Locate the cell with the specified text and output its (x, y) center coordinate. 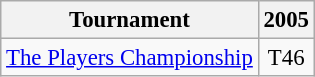
Tournament (130, 20)
2005 (286, 20)
T46 (286, 58)
The Players Championship (130, 58)
